Capture the cell that displays the provided text and extract its (x, y) central coordinate. 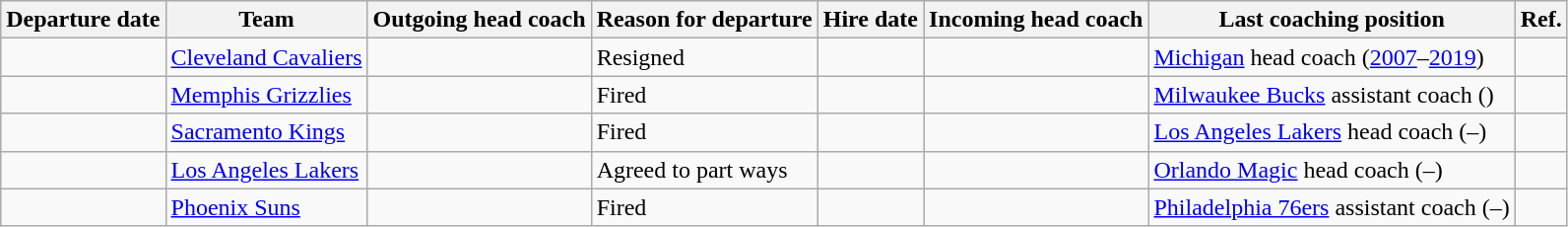
Orlando Magic head coach (–) (1332, 170)
Team (266, 20)
Phoenix Suns (266, 207)
Ref. (1540, 20)
Departure date (83, 20)
Memphis Grizzlies (266, 95)
Hire date (871, 20)
Los Angeles Lakers head coach (–) (1332, 132)
Last coaching position (1332, 20)
Milwaukee Bucks assistant coach () (1332, 95)
Resigned (704, 57)
Sacramento Kings (266, 132)
Los Angeles Lakers (266, 170)
Reason for departure (704, 20)
Incoming head coach (1036, 20)
Michigan head coach (2007–2019) (1332, 57)
Cleveland Cavaliers (266, 57)
Outgoing head coach (479, 20)
Philadelphia 76ers assistant coach (–) (1332, 207)
Agreed to part ways (704, 170)
